Capture the cell that displays the provided text and extract its (X, Y) central coordinate. 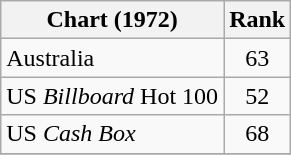
US Billboard Hot 100 (112, 96)
Chart (1972) (112, 20)
Australia (112, 58)
68 (258, 134)
Rank (258, 20)
52 (258, 96)
US Cash Box (112, 134)
63 (258, 58)
